Provide the [x, y] coordinate of the cell's center where the given text is located.  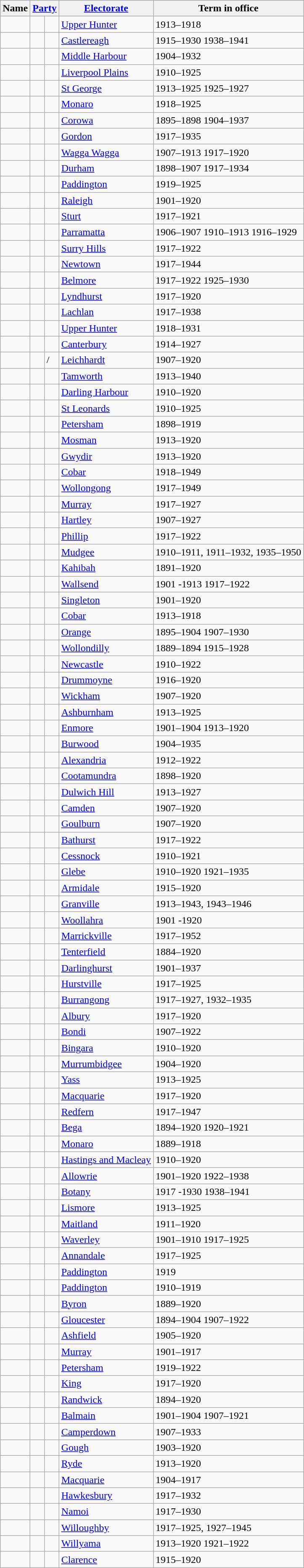
Annandale [106, 1256]
1917–1932 [228, 1496]
Hartley [106, 520]
1901–1904 1907–1921 [228, 1415]
Mosman [106, 440]
Cootamundra [106, 776]
1895–1898 1904–1937 [228, 120]
Tamworth [106, 376]
1914–1927 [228, 344]
Belmore [106, 280]
1919–1925 [228, 184]
1917–1922 1925–1930 [228, 280]
Goulburn [106, 824]
Gough [106, 1447]
1905–1920 [228, 1336]
1889–1894 1915–1928 [228, 648]
1913–1940 [228, 376]
Darling Harbour [106, 392]
Parramatta [106, 232]
Balmain [106, 1415]
Namoi [106, 1512]
Armidale [106, 888]
Castlereagh [106, 40]
1891–1920 [228, 568]
1901–1904 1913–1920 [228, 728]
Surry Hills [106, 248]
Botany [106, 1192]
1910–1922 [228, 664]
1917–1925, 1927–1945 [228, 1528]
Newcastle [106, 664]
Middle Harbour [106, 56]
1917–1947 [228, 1112]
Burrangong [106, 1000]
Canterbury [106, 344]
1901 -1913 1917–1922 [228, 584]
Bathurst [106, 840]
1915–1930 1938–1941 [228, 40]
Bega [106, 1128]
Wickham [106, 696]
1910–1920 1921–1935 [228, 872]
1884–1920 [228, 952]
1901–1917 [228, 1352]
1918–1949 [228, 472]
Singleton [106, 600]
/ [51, 360]
Newtown [106, 264]
Camperdown [106, 1431]
Bondi [106, 1032]
1901–1920 1922–1938 [228, 1176]
1907–1922 [228, 1032]
1918–1925 [228, 104]
Cessnock [106, 856]
1916–1920 [228, 680]
1919–1922 [228, 1368]
1901 -1920 [228, 920]
Term in office [228, 8]
1917–1930 [228, 1512]
Lachlan [106, 312]
Waverley [106, 1240]
Hastings and Macleay [106, 1160]
1917–1938 [228, 312]
Hawkesbury [106, 1496]
1904–1920 [228, 1064]
Wallsend [106, 584]
Bingara [106, 1048]
1912–1922 [228, 760]
Redfern [106, 1112]
1889–1920 [228, 1304]
1910–1921 [228, 856]
Name [15, 8]
Ashburnham [106, 712]
St Leonards [106, 408]
Hurstville [106, 984]
1910–1911, 1911–1932, 1935–1950 [228, 552]
Sturt [106, 216]
1917–1944 [228, 264]
Dulwich Hill [106, 792]
Willoughby [106, 1528]
1907–1913 1917–1920 [228, 152]
1913–1925 1925–1927 [228, 88]
Camden [106, 808]
Willyama [106, 1544]
Glebe [106, 872]
Raleigh [106, 200]
Gordon [106, 136]
1913–1920 1921–1922 [228, 1544]
1917–1949 [228, 488]
King [106, 1384]
1917–1952 [228, 936]
St George [106, 88]
Burwood [106, 744]
1901–1937 [228, 968]
Granville [106, 904]
1894–1920 [228, 1400]
1917–1927, 1932–1935 [228, 1000]
1898–1919 [228, 424]
Woollahra [106, 920]
Yass [106, 1080]
1913–1927 [228, 792]
1907–1927 [228, 520]
Kahibah [106, 568]
Orange [106, 632]
Gloucester [106, 1320]
1904–1932 [228, 56]
Corowa [106, 120]
1910–1919 [228, 1288]
Wollongong [106, 488]
1904–1917 [228, 1479]
Wagga Wagga [106, 152]
Wollondilly [106, 648]
Mudgee [106, 552]
1889–1918 [228, 1144]
1911–1920 [228, 1224]
Tenterfield [106, 952]
1901–1910 1917–1925 [228, 1240]
1917 -1930 1938–1941 [228, 1192]
Phillip [106, 536]
1907–1933 [228, 1431]
Ashfield [106, 1336]
Albury [106, 1016]
Enmore [106, 728]
Gwydir [106, 456]
1917–1921 [228, 216]
Maitland [106, 1224]
1904–1935 [228, 744]
Lyndhurst [106, 296]
1898–1907 1917–1934 [228, 168]
1919 [228, 1272]
Durham [106, 168]
1894–1904 1907–1922 [228, 1320]
1903–1920 [228, 1447]
1917–1935 [228, 136]
1918–1931 [228, 328]
1898–1920 [228, 776]
Marrickville [106, 936]
Lismore [106, 1208]
1906–1907 1910–1913 1916–1929 [228, 232]
Randwick [106, 1400]
1894–1920 1920–1921 [228, 1128]
1895–1904 1907–1930 [228, 632]
Drummoyne [106, 680]
Clarence [106, 1560]
Liverpool Plains [106, 72]
Allowrie [106, 1176]
Byron [106, 1304]
Leichhardt [106, 360]
Darlinghurst [106, 968]
Murrumbidgee [106, 1064]
Alexandria [106, 760]
Ryde [106, 1463]
Party [45, 8]
1913–1943, 1943–1946 [228, 904]
1917–1927 [228, 504]
Electorate [106, 8]
